Pinpoint the cell where the given text exists, returning its [x, y] midpoint coordinate. 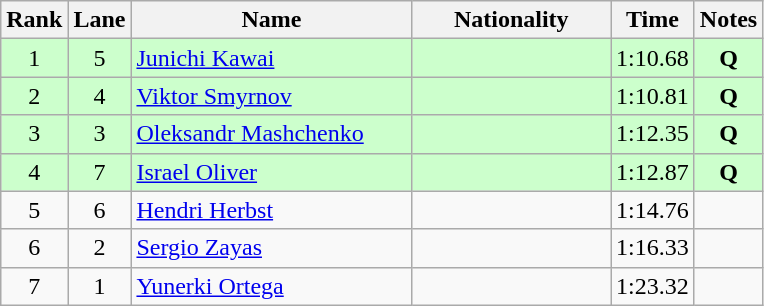
Time [653, 20]
Junichi Kawai [272, 58]
Sergio Zayas [272, 248]
1:14.76 [653, 210]
1:12.35 [653, 134]
1:10.81 [653, 96]
Lane [100, 20]
1:23.32 [653, 286]
1:16.33 [653, 248]
Yunerki Ortega [272, 286]
Viktor Smyrnov [272, 96]
Israel Oliver [272, 172]
Rank [34, 20]
1:12.87 [653, 172]
Oleksandr Mashchenko [272, 134]
1:10.68 [653, 58]
Notes [728, 20]
Name [272, 20]
Nationality [512, 20]
Hendri Herbst [272, 210]
